Return the [X, Y] coordinate for the center point of the cell that contains the specified text.  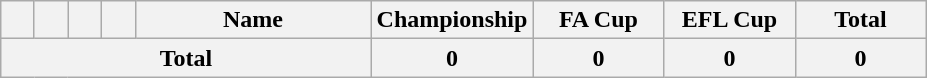
EFL Cup [730, 20]
FA Cup [598, 20]
Name [253, 20]
Championship [452, 20]
